From the cell containing the given text, extract its center point as [x, y] coordinate. 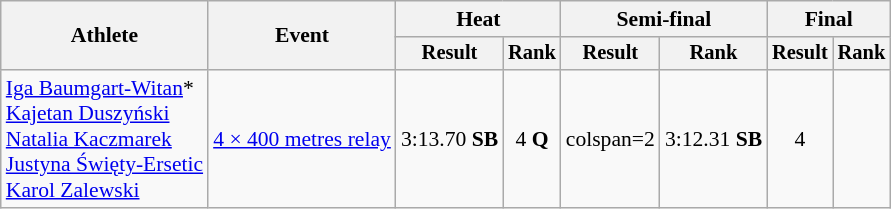
Heat [478, 19]
4 × 400 metres relay [302, 139]
3:13.70 SB [450, 139]
3:12.31 SB [714, 139]
Athlete [104, 36]
Semi-final [664, 19]
Iga Baumgart-Witan*Kajetan DuszyńskiNatalia KaczmarekJustyna Święty-ErseticKarol Zalewski [104, 139]
4 [800, 139]
Final [828, 19]
Event [302, 36]
4 Q [532, 139]
colspan=2 [610, 139]
